Locate the cell with the specified text and output its [x, y] center coordinate. 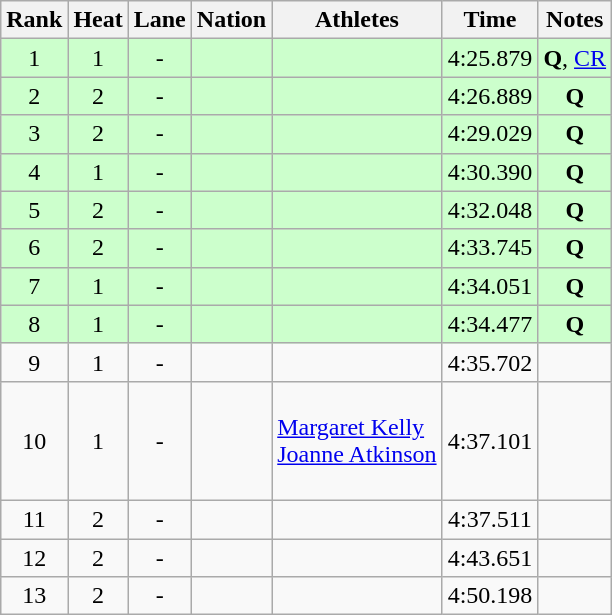
4:37.101 [490, 440]
6 [34, 248]
Nation [231, 20]
4:35.702 [490, 362]
4:26.889 [490, 96]
4:33.745 [490, 248]
Lane [160, 20]
Time [490, 20]
Q, CR [575, 58]
4:25.879 [490, 58]
4:37.511 [490, 519]
7 [34, 286]
5 [34, 210]
Rank [34, 20]
4:50.198 [490, 596]
4:30.390 [490, 172]
Margaret KellyJoanne Atkinson [357, 440]
4:34.051 [490, 286]
8 [34, 324]
4:34.477 [490, 324]
4:43.651 [490, 557]
10 [34, 440]
13 [34, 596]
4:32.048 [490, 210]
3 [34, 134]
4:29.029 [490, 134]
9 [34, 362]
Heat [98, 20]
4 [34, 172]
12 [34, 557]
11 [34, 519]
Athletes [357, 20]
Notes [575, 20]
